Return [x, y] of the center of cell containing provided text 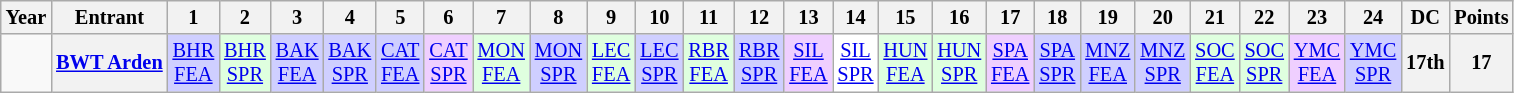
6 [448, 17]
7 [502, 17]
16 [959, 17]
BHRFEA [194, 63]
4 [350, 17]
Entrant [109, 17]
13 [808, 17]
17th [1425, 63]
YMCFEA [1317, 63]
5 [400, 17]
1 [194, 17]
SPASPR [1057, 63]
MNZSPR [1162, 63]
20 [1162, 17]
BAKSPR [350, 63]
22 [1264, 17]
Points [1481, 17]
MONFEA [502, 63]
24 [1373, 17]
SILFEA [808, 63]
BHRSPR [245, 63]
YMCSPR [1373, 63]
MONSPR [558, 63]
RBRSPR [759, 63]
CATSPR [448, 63]
15 [905, 17]
HUNSPR [959, 63]
9 [611, 17]
BWT Arden [109, 63]
23 [1317, 17]
21 [1214, 17]
MNZFEA [1108, 63]
19 [1108, 17]
8 [558, 17]
HUNFEA [905, 63]
3 [298, 17]
BAKFEA [298, 63]
18 [1057, 17]
14 [856, 17]
SPAFEA [1010, 63]
Year [26, 17]
LECSPR [659, 63]
CATFEA [400, 63]
DC [1425, 17]
2 [245, 17]
LECFEA [611, 63]
12 [759, 17]
SOCFEA [1214, 63]
SOCSPR [1264, 63]
11 [708, 17]
SILSPR [856, 63]
RBRFEA [708, 63]
10 [659, 17]
